Pinpoint the cell where the given text exists, returning its (x, y) midpoint coordinate. 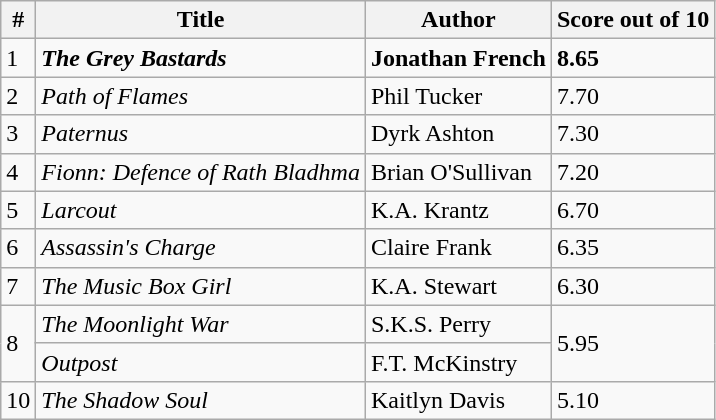
7 (18, 286)
7.20 (632, 172)
7.30 (632, 134)
Phil Tucker (458, 96)
Claire Frank (458, 248)
Brian O'Sullivan (458, 172)
6.70 (632, 210)
7.70 (632, 96)
5.95 (632, 343)
Fionn: Defence of Rath Bladhma (201, 172)
Outpost (201, 362)
6.35 (632, 248)
5.10 (632, 400)
F.T. McKinstry (458, 362)
5 (18, 210)
The Shadow Soul (201, 400)
Paternus (201, 134)
Author (458, 20)
S.K.S. Perry (458, 324)
8 (18, 343)
Jonathan French (458, 58)
K.A. Krantz (458, 210)
Larcout (201, 210)
Dyrk Ashton (458, 134)
Score out of 10 (632, 20)
The Music Box Girl (201, 286)
The Grey Bastards (201, 58)
6.30 (632, 286)
K.A. Stewart (458, 286)
Title (201, 20)
6 (18, 248)
Path of Flames (201, 96)
3 (18, 134)
8.65 (632, 58)
1 (18, 58)
10 (18, 400)
The Moonlight War (201, 324)
# (18, 20)
4 (18, 172)
Kaitlyn Davis (458, 400)
Assassin's Charge (201, 248)
2 (18, 96)
